Identify which cell holds the provided text, then report its (x, y) central coordinate. 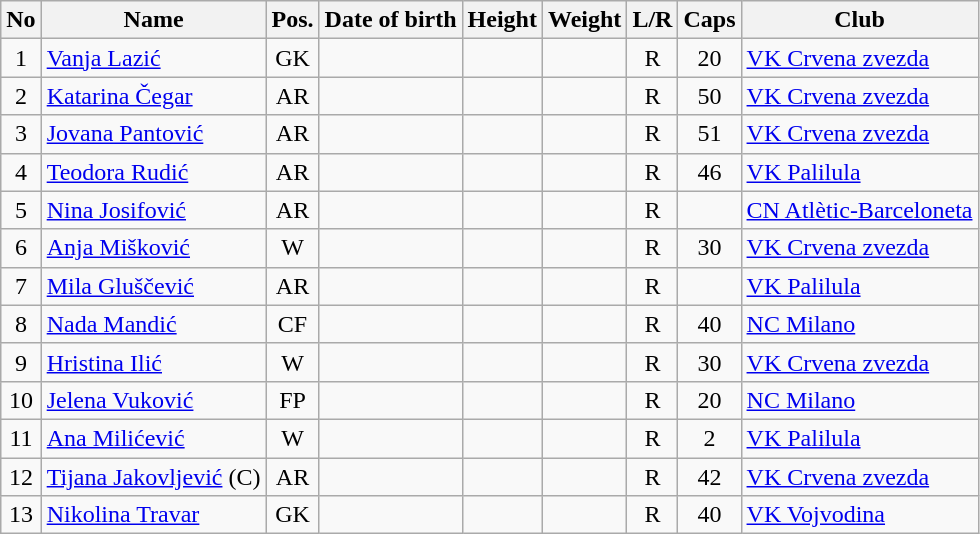
42 (710, 477)
3 (21, 134)
Name (154, 20)
Nikolina Travar (154, 515)
CN Atlètic-Barceloneta (860, 210)
11 (21, 438)
51 (710, 134)
Club (860, 20)
FP (292, 400)
No (21, 20)
Katarina Čegar (154, 96)
13 (21, 515)
Caps (710, 20)
5 (21, 210)
1 (21, 58)
Hristina Ilić (154, 362)
L/R (652, 20)
50 (710, 96)
Ana Milićević (154, 438)
Jelena Vuković (154, 400)
VK Vojvodina (860, 515)
Date of birth (390, 20)
Jovana Pantović (154, 134)
12 (21, 477)
Height (502, 20)
6 (21, 248)
CF (292, 324)
Vanja Lazić (154, 58)
Pos. (292, 20)
Teodora Rudić (154, 172)
8 (21, 324)
Nina Josifović (154, 210)
9 (21, 362)
Mila Gluščević (154, 286)
7 (21, 286)
Nada Mandić (154, 324)
10 (21, 400)
Tijana Jakovljević (C) (154, 477)
Weight (584, 20)
4 (21, 172)
46 (710, 172)
Anja Mišković (154, 248)
